Return (x, y) of the center of cell containing provided text 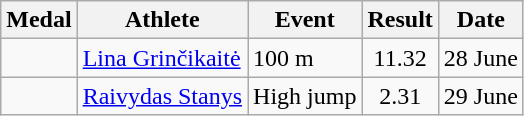
Medal (39, 20)
Lina Grinčikaitė (162, 58)
Raivydas Stanys (162, 96)
Event (305, 20)
2.31 (400, 96)
100 m (305, 58)
29 June (480, 96)
Athlete (162, 20)
Date (480, 20)
28 June (480, 58)
High jump (305, 96)
11.32 (400, 58)
Result (400, 20)
